Return [x, y] of the center of cell containing provided text 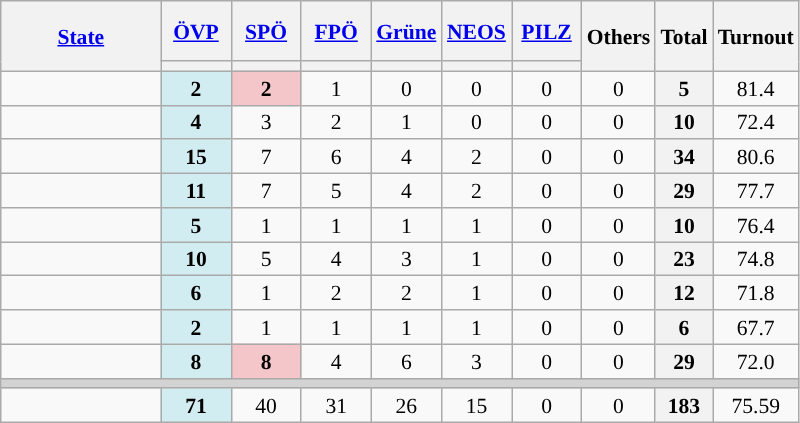
75.59 [756, 406]
Total [684, 36]
67.7 [756, 327]
Turnout [756, 36]
80.6 [756, 157]
Others [619, 36]
PILZ [547, 31]
11 [196, 191]
72.4 [756, 122]
71.8 [756, 293]
NEOS [476, 31]
183 [684, 406]
76.4 [756, 225]
81.4 [756, 88]
31 [336, 406]
72.0 [756, 361]
FPÖ [336, 31]
26 [406, 406]
74.8 [756, 259]
34 [684, 157]
77.7 [756, 191]
Grüne [406, 31]
23 [684, 259]
ÖVP [196, 31]
40 [266, 406]
State [81, 36]
71 [196, 406]
SPÖ [266, 31]
12 [684, 293]
